Find where the given text appears and provide that cell's center as (x, y) coordinate. 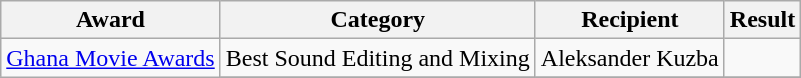
Recipient (630, 20)
Aleksander Kuzba (630, 58)
Award (110, 20)
Ghana Movie Awards (110, 58)
Result (762, 20)
Category (378, 20)
Best Sound Editing and Mixing (378, 58)
